Extract the (X, Y) coordinate from the center of the cell holding the provided text.  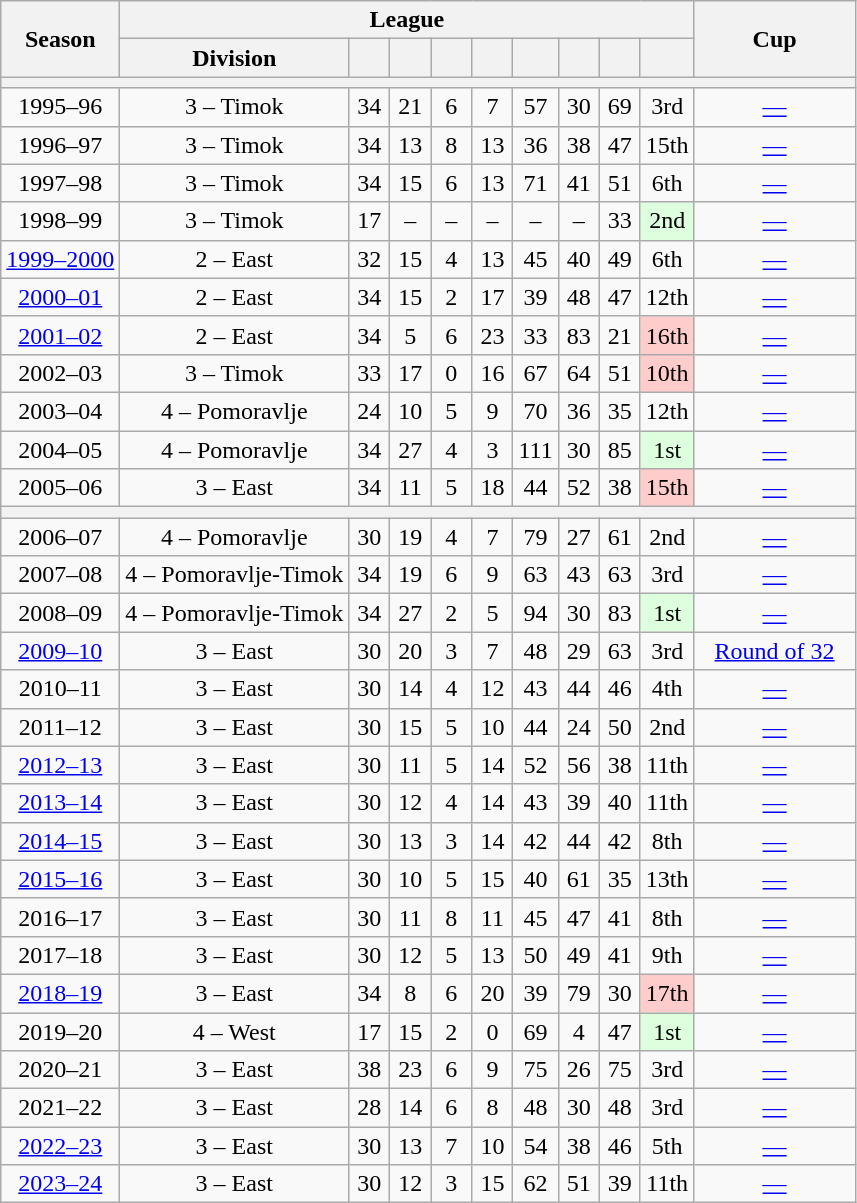
2016–17 (60, 917)
2013–14 (60, 803)
85 (620, 449)
54 (536, 1146)
9th (667, 955)
2008–09 (60, 613)
2006–07 (60, 537)
17th (667, 993)
2002–03 (60, 373)
32 (370, 259)
1995–96 (60, 107)
10th (667, 373)
Cup (774, 39)
57 (536, 107)
2022–23 (60, 1146)
2009–10 (60, 651)
94 (536, 613)
Season (60, 39)
2018–19 (60, 993)
16 (492, 373)
1997–98 (60, 183)
70 (536, 411)
2000–01 (60, 297)
71 (536, 183)
2021–22 (60, 1108)
2010–11 (60, 689)
2012–13 (60, 765)
2003–04 (60, 411)
2014–15 (60, 841)
2004–05 (60, 449)
2020–21 (60, 1070)
67 (536, 373)
1998–99 (60, 221)
4th (667, 689)
18 (492, 488)
16th (667, 335)
28 (370, 1108)
56 (578, 765)
2007–08 (60, 575)
111 (536, 449)
13th (667, 879)
2001–02 (60, 335)
2017–18 (60, 955)
4 – West (234, 1031)
2005–06 (60, 488)
29 (578, 651)
2023–24 (60, 1184)
League (407, 20)
26 (578, 1070)
2015–16 (60, 879)
1996–97 (60, 145)
Division (234, 58)
5th (667, 1146)
1999–2000 (60, 259)
2019–20 (60, 1031)
2011–12 (60, 727)
64 (578, 373)
Round of 32 (774, 651)
62 (536, 1184)
